Pinpoint the cell where the given text exists, returning its [x, y] midpoint coordinate. 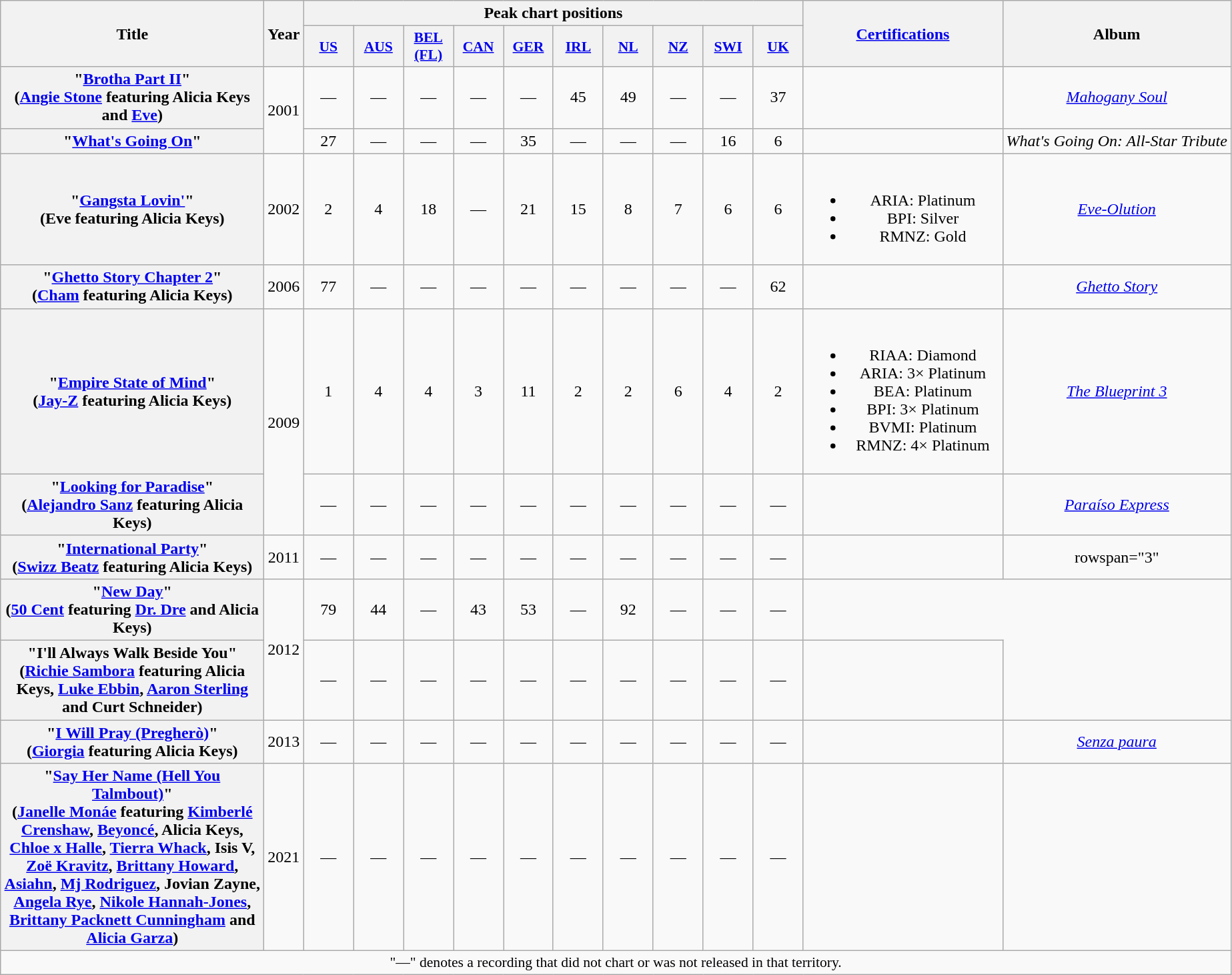
18 [428, 210]
2011 [284, 557]
45 [578, 97]
"Gangsta Lovin'"(Eve featuring Alicia Keys) [132, 210]
"I Will Pray (Pregherò)"(Giorgia featuring Alicia Keys) [132, 741]
37 [778, 97]
49 [628, 97]
15 [578, 210]
"International Party"(Swizz Beatz featuring Alicia Keys) [132, 557]
"I'll Always Walk Beside You"(Richie Sambora featuring Alicia Keys, Luke Ebbin, Aaron Sterling and Curt Schneider) [132, 679]
2001 [284, 110]
SWI [728, 47]
92 [628, 609]
"What's Going On" [132, 141]
IRL [578, 47]
2006 [284, 287]
Peak chart positions [554, 13]
"—" denotes a recording that did not chart or was not released in that territory. [616, 963]
11 [528, 391]
27 [328, 141]
1 [328, 391]
"Brotha Part II"(Angie Stone featuring Alicia Keys and Eve) [132, 97]
Album [1117, 33]
"New Day"(50 Cent featuring Dr. Dre and Alicia Keys) [132, 609]
"Empire State of Mind"(Jay-Z featuring Alicia Keys) [132, 391]
Paraíso Express [1117, 505]
BEL(FL) [428, 47]
2021 [284, 857]
Eve-Olution [1117, 210]
2002 [284, 210]
8 [628, 210]
62 [778, 287]
US [328, 47]
NZ [678, 47]
7 [678, 210]
CAN [479, 47]
35 [528, 141]
rowspan="3" [1117, 557]
Mahogany Soul [1117, 97]
Year [284, 33]
RIAA: DiamondARIA: 3× PlatinumBEA: PlatinumBPI: 3× PlatinumBVMI: PlatinumRMNZ: 4× Platinum [903, 391]
"Looking for Paradise"(Alejandro Sanz featuring Alicia Keys) [132, 505]
Title [132, 33]
What's Going On: All-Star Tribute [1117, 141]
53 [528, 609]
43 [479, 609]
Certifications [903, 33]
77 [328, 287]
NL [628, 47]
ARIA: PlatinumBPI: SilverRMNZ: Gold [903, 210]
"Ghetto Story Chapter 2"(Cham featuring Alicia Keys) [132, 287]
16 [728, 141]
44 [379, 609]
UK [778, 47]
Senza paura [1117, 741]
79 [328, 609]
Ghetto Story [1117, 287]
GER [528, 47]
2012 [284, 649]
2009 [284, 422]
The Blueprint 3 [1117, 391]
2013 [284, 741]
AUS [379, 47]
21 [528, 210]
3 [479, 391]
